Scan for the cell matching the given text and deliver its [x, y] coordinate at center. 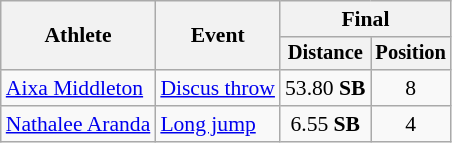
Discus throw [218, 88]
Distance [326, 54]
53.80 SB [326, 88]
6.55 SB [326, 124]
4 [410, 124]
Nathalee Aranda [78, 124]
Athlete [78, 36]
Event [218, 36]
Position [410, 54]
Final [366, 19]
8 [410, 88]
Aixa Middleton [78, 88]
Long jump [218, 124]
